Capture the cell that displays the provided text and extract its (x, y) central coordinate. 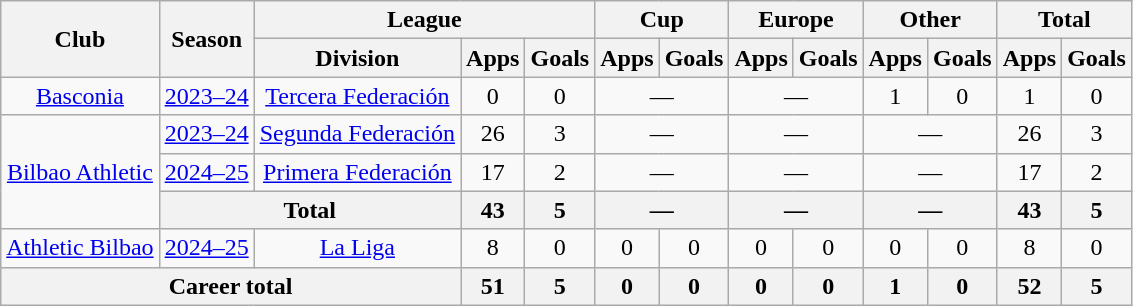
51 (493, 286)
Bilbao Athletic (80, 172)
52 (1029, 286)
Europe (796, 20)
League (424, 20)
Season (206, 39)
Primera Federación (357, 172)
Division (357, 58)
Cup (662, 20)
Tercera Federación (357, 96)
Athletic Bilbao (80, 248)
Career total (231, 286)
Segunda Federación (357, 134)
Basconia (80, 96)
Other (930, 20)
La Liga (357, 248)
Club (80, 39)
